Scan for the cell matching the given text and deliver its [x, y] coordinate at center. 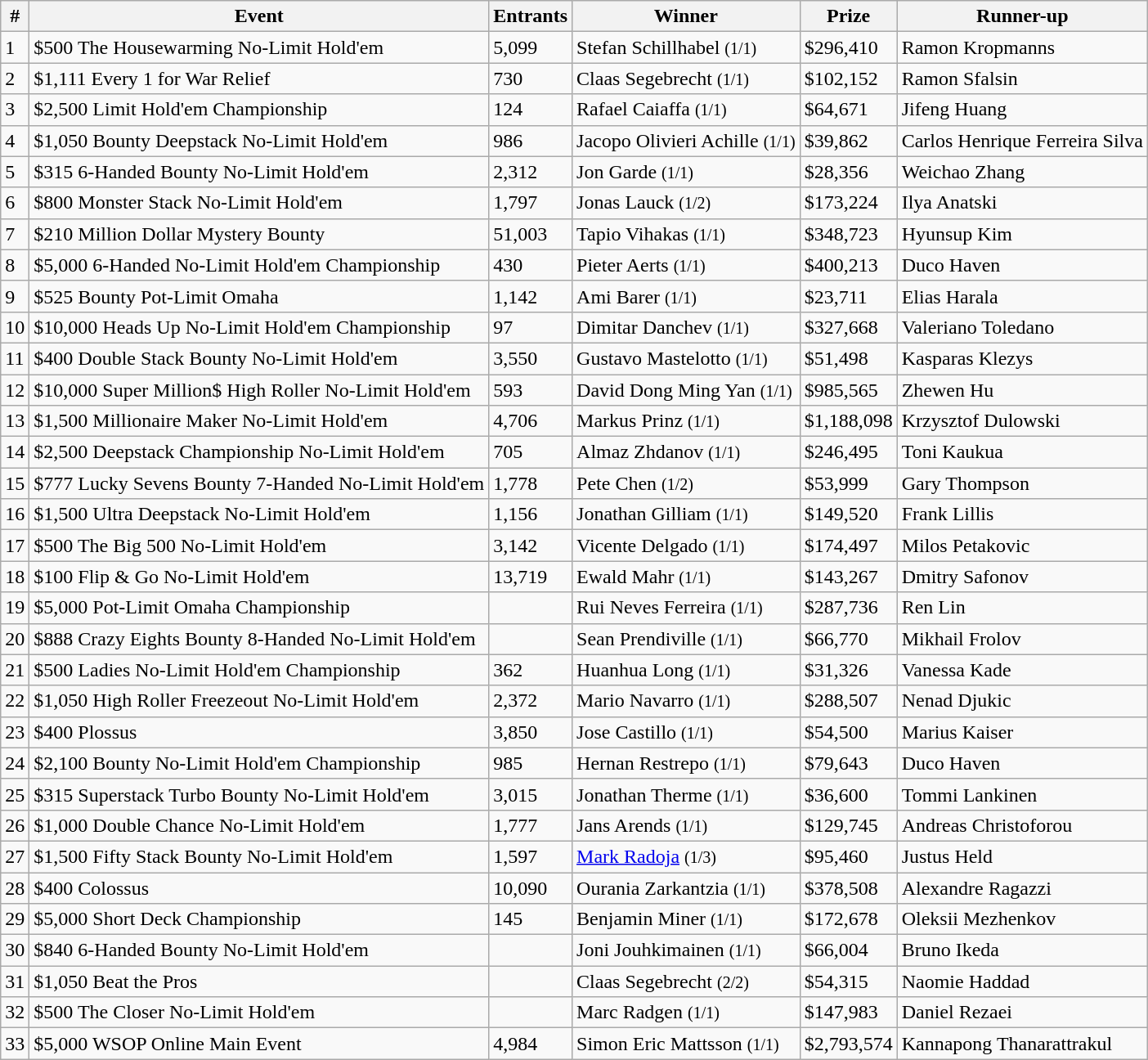
Ilya Anatski [1022, 203]
Ren Lin [1022, 608]
8 [15, 265]
17 [15, 546]
$1,500 Fifty Stack Bounty No-Limit Hold'em [259, 856]
Ami Barer (1/1) [687, 296]
Jifeng Huang [1022, 110]
5 [15, 172]
13,719 [531, 577]
7 [15, 234]
986 [531, 141]
$149,520 [849, 514]
$54,315 [849, 981]
$315 6-Handed Bounty No-Limit Hold'em [259, 172]
Sean Prendiville (1/1) [687, 639]
Naomie Haddad [1022, 981]
25 [15, 794]
$288,507 [849, 701]
$777 Lucky Sevens Bounty 7-Handed No-Limit Hold'em [259, 483]
1,597 [531, 856]
$39,862 [849, 141]
$327,668 [849, 327]
3 [15, 110]
$28,356 [849, 172]
$985,565 [849, 390]
1,778 [531, 483]
3,015 [531, 794]
$348,723 [849, 234]
Mario Navarro (1/1) [687, 701]
4,984 [531, 1044]
Rui Neves Ferreira (1/1) [687, 608]
Carlos Henrique Ferreira Silva [1022, 141]
Benjamin Miner (1/1) [687, 919]
$840 6-Handed Bounty No-Limit Hold'em [259, 950]
19 [15, 608]
$1,500 Millionaire Maker No-Limit Hold'em [259, 421]
$1,111 Every 1 for War Relief [259, 79]
Jans Arends (1/1) [687, 825]
32 [15, 1013]
10 [15, 327]
$143,267 [849, 577]
Joni Jouhkimainen (1/1) [687, 950]
Event [259, 16]
$5,000 WSOP Online Main Event [259, 1044]
Jacopo Olivieri Achille (1/1) [687, 141]
Zhewen Hu [1022, 390]
23 [15, 732]
Pieter Aerts (1/1) [687, 265]
$1,050 Beat the Pros [259, 981]
705 [531, 452]
$1,188,098 [849, 421]
$51,498 [849, 358]
Rafael Caiaffa (1/1) [687, 110]
$315 Superstack Turbo Bounty No-Limit Hold'em [259, 794]
985 [531, 763]
1,797 [531, 203]
Simon Eric Mattsson (1/1) [687, 1044]
Weichao Zhang [1022, 172]
6 [15, 203]
31 [15, 981]
Jonathan Therme (1/1) [687, 794]
# [15, 16]
$378,508 [849, 887]
9 [15, 296]
$500 The Housewarming No-Limit Hold'em [259, 47]
Jonas Lauck (1/2) [687, 203]
Jonathan Gilliam (1/1) [687, 514]
51,003 [531, 234]
Toni Kaukua [1022, 452]
124 [531, 110]
Mikhail Frolov [1022, 639]
$2,100 Bounty No-Limit Hold'em Championship [259, 763]
Mark Radoja (1/3) [687, 856]
$5,000 6-Handed No-Limit Hold'em Championship [259, 265]
Kasparas Klezys [1022, 358]
Andreas Christoforou [1022, 825]
Claas Segebrecht (2/2) [687, 981]
Tapio Vihakas (1/1) [687, 234]
22 [15, 701]
16 [15, 514]
1 [15, 47]
Oleksii Mezhenkov [1022, 919]
Jose Castillo (1/1) [687, 732]
$525 Bounty Pot-Limit Omaha [259, 296]
Prize [849, 16]
4,706 [531, 421]
730 [531, 79]
$296,410 [849, 47]
Dmitry Safonov [1022, 577]
27 [15, 856]
Gary Thompson [1022, 483]
Almaz Zhdanov (1/1) [687, 452]
13 [15, 421]
$400,213 [849, 265]
$400 Colossus [259, 887]
$246,495 [849, 452]
Justus Held [1022, 856]
430 [531, 265]
Stefan Schillhabel (1/1) [687, 47]
Vicente Delgado (1/1) [687, 546]
David Dong Ming Yan (1/1) [687, 390]
Winner [687, 16]
Tommi Lankinen [1022, 794]
$10,000 Heads Up No-Limit Hold'em Championship [259, 327]
$287,736 [849, 608]
2 [15, 79]
33 [15, 1044]
18 [15, 577]
11 [15, 358]
3,142 [531, 546]
$1,000 Double Chance No-Limit Hold'em [259, 825]
$66,770 [849, 639]
4 [15, 141]
28 [15, 887]
$95,460 [849, 856]
30 [15, 950]
3,550 [531, 358]
$400 Plossus [259, 732]
$66,004 [849, 950]
$500 The Closer No-Limit Hold'em [259, 1013]
Alexandre Ragazzi [1022, 887]
1,142 [531, 296]
20 [15, 639]
$1,050 Bounty Deepstack No-Limit Hold'em [259, 141]
Huanhua Long (1/1) [687, 670]
$1,500 Ultra Deepstack No-Limit Hold'em [259, 514]
Pete Chen (1/2) [687, 483]
$174,497 [849, 546]
Frank Lillis [1022, 514]
$23,711 [849, 296]
$102,152 [849, 79]
Ramon Sfalsin [1022, 79]
$2,793,574 [849, 1044]
Hernan Restrepo (1/1) [687, 763]
Ewald Mahr (1/1) [687, 577]
$2,500 Deepstack Championship No-Limit Hold'em [259, 452]
Vanessa Kade [1022, 670]
Elias Harala [1022, 296]
12 [15, 390]
$100 Flip & Go No-Limit Hold'em [259, 577]
Valeriano Toledano [1022, 327]
2,372 [531, 701]
24 [15, 763]
$800 Monster Stack No-Limit Hold'em [259, 203]
145 [531, 919]
Ramon Kropmanns [1022, 47]
Markus Prinz (1/1) [687, 421]
$173,224 [849, 203]
$172,678 [849, 919]
Jon Garde (1/1) [687, 172]
Nenad Djukic [1022, 701]
5,099 [531, 47]
$31,326 [849, 670]
Marc Radgen (1/1) [687, 1013]
Marius Kaiser [1022, 732]
$36,600 [849, 794]
593 [531, 390]
362 [531, 670]
15 [15, 483]
Hyunsup Kim [1022, 234]
$79,643 [849, 763]
2,312 [531, 172]
$129,745 [849, 825]
3,850 [531, 732]
$210 Million Dollar Mystery Bounty [259, 234]
Entrants [531, 16]
$5,000 Pot-Limit Omaha Championship [259, 608]
Ourania Zarkantzia (1/1) [687, 887]
$500 Ladies No-Limit Hold'em Championship [259, 670]
21 [15, 670]
Krzysztof Dulowski [1022, 421]
Milos Petakovic [1022, 546]
$147,983 [849, 1013]
$1,050 High Roller Freezeout No-Limit Hold'em [259, 701]
Claas Segebrecht (1/1) [687, 79]
$54,500 [849, 732]
Dimitar Danchev (1/1) [687, 327]
26 [15, 825]
$5,000 Short Deck Championship [259, 919]
$888 Crazy Eights Bounty 8-Handed No-Limit Hold'em [259, 639]
$64,671 [849, 110]
Bruno Ikeda [1022, 950]
$53,999 [849, 483]
1,156 [531, 514]
$400 Double Stack Bounty No-Limit Hold'em [259, 358]
$10,000 Super Million$ High Roller No-Limit Hold'em [259, 390]
Runner-up [1022, 16]
1,777 [531, 825]
Daniel Rezaei [1022, 1013]
$500 The Big 500 No-Limit Hold'em [259, 546]
14 [15, 452]
29 [15, 919]
10,090 [531, 887]
Kannapong Thanarattrakul [1022, 1044]
Gustavo Mastelotto (1/1) [687, 358]
97 [531, 327]
$2,500 Limit Hold'em Championship [259, 110]
